For the text-containing cell, return its midpoint in [X, Y] coordinate format. 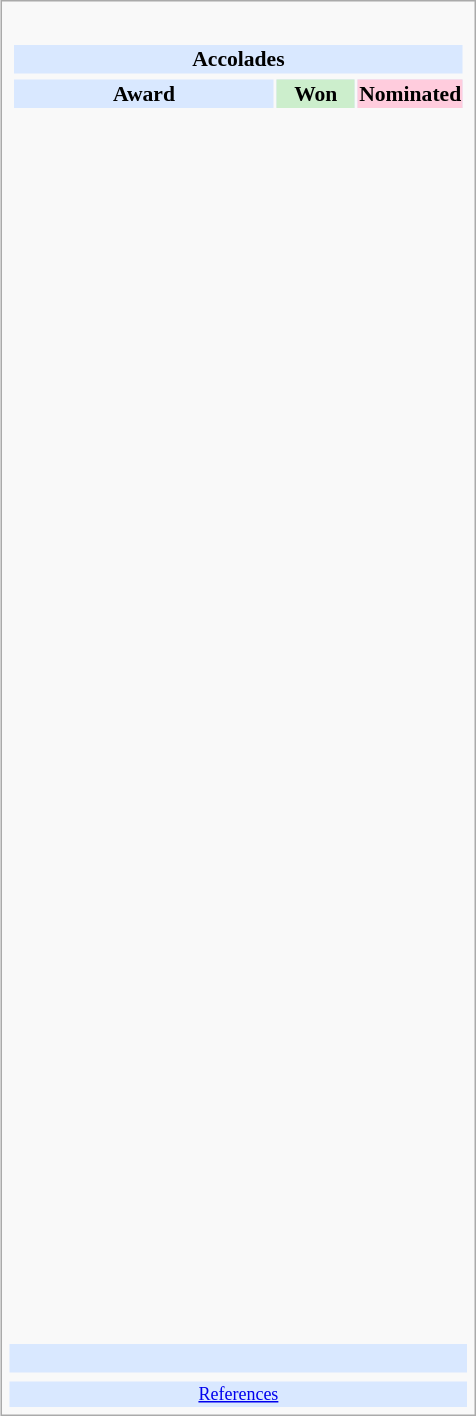
Nominated [410, 93]
Won [316, 93]
Award [144, 93]
Accolades [238, 59]
Accolades Award Won Nominated [239, 678]
References [239, 1394]
